Extract the [X, Y] coordinate from the center of the cell holding the provided text.  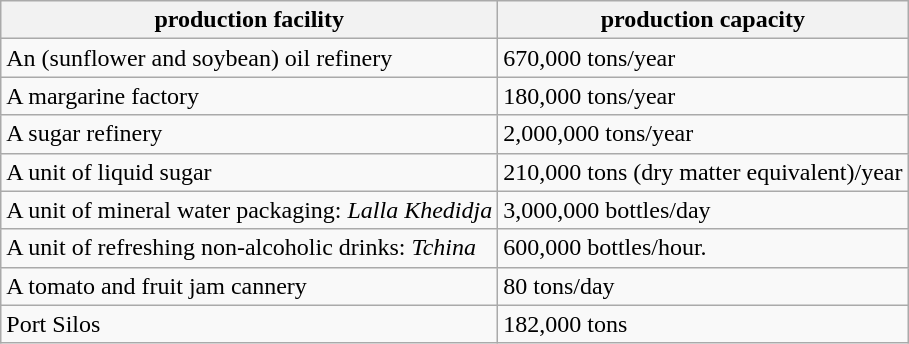
600,000 bottles/hour. [703, 248]
180,000 tons/year [703, 96]
A unit of liquid sugar [250, 172]
2,000,000 tons/year [703, 134]
Port Silos [250, 324]
80 tons/day [703, 286]
A tomato and fruit jam cannery [250, 286]
production facility [250, 20]
A unit of mineral water packaging: Lalla Khedidja [250, 210]
An (sunflower and soybean) oil refinery [250, 58]
670,000 tons/year [703, 58]
A margarine factory [250, 96]
A unit of refreshing non-alcoholic drinks: Tchina [250, 248]
A sugar refinery [250, 134]
production capacity [703, 20]
3,000,000 bottles/day [703, 210]
210,000 tons (dry matter equivalent)/year [703, 172]
182,000 tons [703, 324]
